Scan for the cell matching the given text and deliver its (X, Y) coordinate at center. 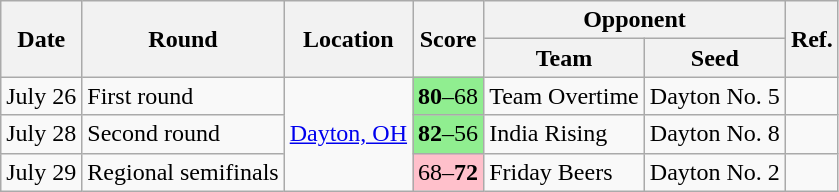
Regional semifinals (183, 172)
July 29 (42, 172)
Dayton No. 2 (714, 172)
Date (42, 39)
Ref. (812, 39)
Dayton No. 8 (714, 134)
Seed (714, 58)
July 28 (42, 134)
82–56 (448, 134)
68–72 (448, 172)
Second round (183, 134)
Round (183, 39)
Dayton No. 5 (714, 96)
Team (564, 58)
July 26 (42, 96)
Friday Beers (564, 172)
Dayton, OH (348, 134)
Score (448, 39)
Opponent (635, 20)
Location (348, 39)
Team Overtime (564, 96)
India Rising (564, 134)
80–68 (448, 96)
First round (183, 96)
